Find where the given text appears and provide that cell's center as [x, y] coordinate. 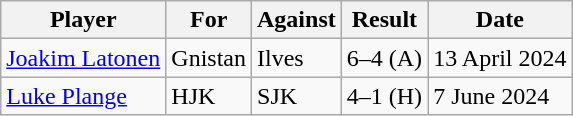
Luke Plange [84, 96]
SJK [297, 96]
4–1 (H) [384, 96]
For [209, 20]
Date [500, 20]
HJK [209, 96]
Against [297, 20]
7 June 2024 [500, 96]
Player [84, 20]
Joakim Latonen [84, 58]
6–4 (A) [384, 58]
13 April 2024 [500, 58]
Ilves [297, 58]
Result [384, 20]
Gnistan [209, 58]
